Return [X, Y] of the center of cell containing provided text 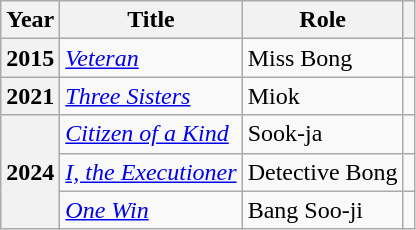
Veteran [151, 58]
Role [322, 20]
2021 [30, 96]
2024 [30, 172]
Bang Soo-ji [322, 210]
I, the Executioner [151, 172]
Three Sisters [151, 96]
Sook-ja [322, 134]
Miok [322, 96]
Citizen of a Kind [151, 134]
Title [151, 20]
2015 [30, 58]
Miss Bong [322, 58]
Year [30, 20]
Detective Bong [322, 172]
One Win [151, 210]
